From the cell containing the given text, extract its center point as (x, y) coordinate. 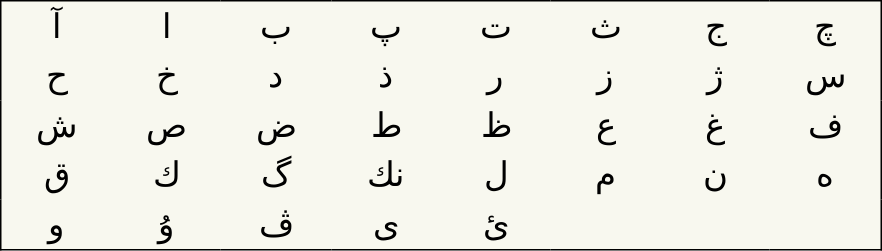
ض (276, 125)
ث (605, 26)
ا (166, 26)
و (56, 225)
ظ (496, 125)
ف (826, 125)
آ (56, 26)
خ (166, 76)
چ (826, 26)
ذ (386, 76)
ب (276, 26)
ن (715, 175)
ل (496, 175)
ڤ (276, 225)
م (605, 175)
ز (605, 76)
ك (166, 175)
ر (496, 76)
د (276, 76)
غ (715, 125)
ع (605, 125)
ت (496, 26)
ق (56, 175)
ح (56, 76)
نك (386, 175)
س (826, 76)
ص (166, 125)
ژ (715, 76)
پ (386, 26)
ط (386, 125)
ئ (496, 225)
ه (826, 175)
ۇ (166, 225)
ی (386, 225)
گ (276, 175)
ش (56, 125)
ج (715, 26)
